Scan for the cell matching the given text and deliver its [x, y] coordinate at center. 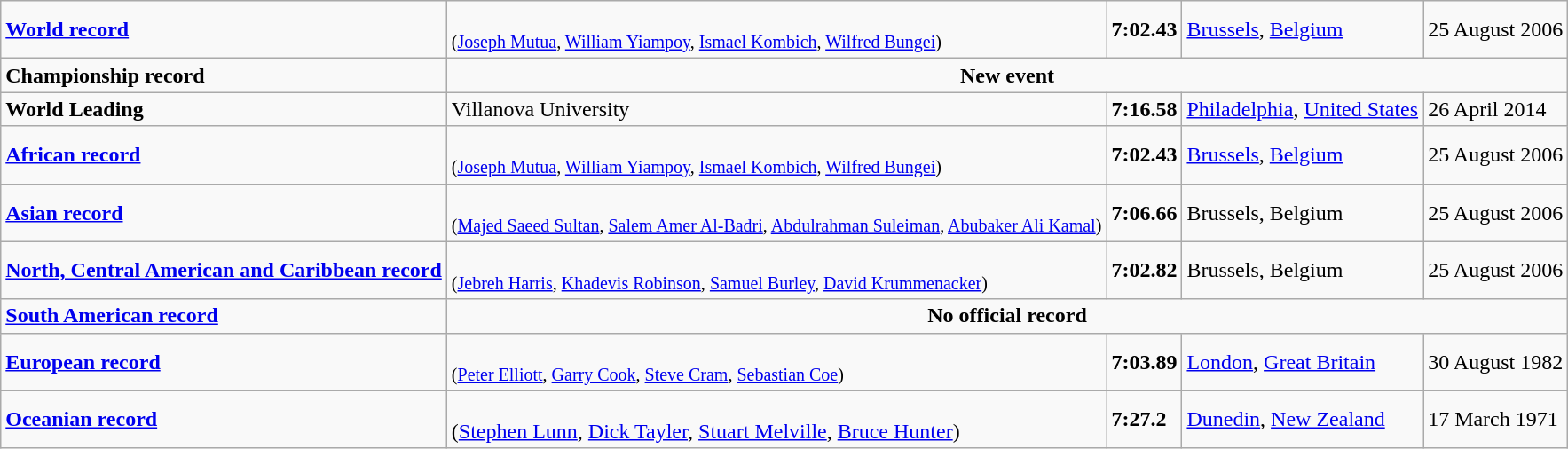
(Jebreh Harris, Khadevis Robinson, Samuel Burley, David Krummenacker) [776, 270]
26 April 2014 [1496, 109]
Philadelphia, United States [1303, 109]
World Leading [224, 109]
No official record [1006, 316]
(Majed Saeed Sultan, Salem Amer Al-Badri, Abdulrahman Suleiman, Abubaker Ali Kamal) [776, 213]
Dunedin, New Zealand [1303, 419]
Villanova University [776, 109]
(Stephen Lunn, Dick Tayler, Stuart Melville, Bruce Hunter) [776, 419]
Oceanian record [224, 419]
7:03.89 [1145, 362]
New event [1006, 75]
South American record [224, 316]
30 August 1982 [1496, 362]
Asian record [224, 213]
7:27.2 [1145, 419]
North, Central American and Caribbean record [224, 270]
African record [224, 154]
7:16.58 [1145, 109]
Championship record [224, 75]
(Peter Elliott, Garry Cook, Steve Cram, Sebastian Coe) [776, 362]
7:06.66 [1145, 213]
London, Great Britain [1303, 362]
World record [224, 30]
European record [224, 362]
17 March 1971 [1496, 419]
7:02.82 [1145, 270]
